Determine the (x, y) coordinate at the center of the cell enclosing the given text.  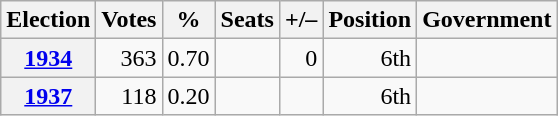
Election (48, 20)
Position (370, 20)
1937 (48, 96)
Seats (247, 20)
1934 (48, 58)
Government (487, 20)
% (188, 20)
Votes (129, 20)
118 (129, 96)
0 (300, 58)
0.70 (188, 58)
363 (129, 58)
0.20 (188, 96)
+/– (300, 20)
